Return [x, y] of the center of cell containing provided text 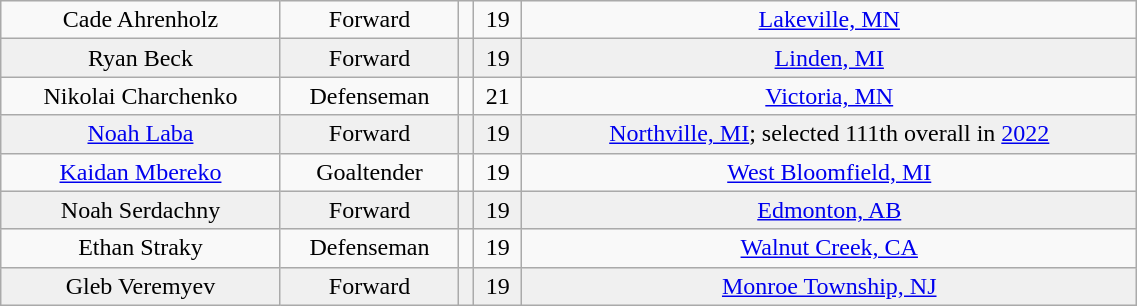
Gleb Veremyev [140, 286]
Noah Laba [140, 134]
Edmonton, AB [830, 210]
Nikolai Charchenko [140, 96]
Walnut Creek, CA [830, 248]
Northville, MI; selected 111th overall in 2022 [830, 134]
Ethan Straky [140, 248]
Monroe Township, NJ [830, 286]
West Bloomfield, MI [830, 172]
Kaidan Mbereko [140, 172]
Ryan Beck [140, 58]
Lakeville, MN [830, 20]
Linden, MI [830, 58]
21 [498, 96]
Victoria, MN [830, 96]
Cade Ahrenholz [140, 20]
Noah Serdachny [140, 210]
Goaltender [370, 172]
